Determine the [X, Y] coordinate at the center of the cell enclosing the given text.  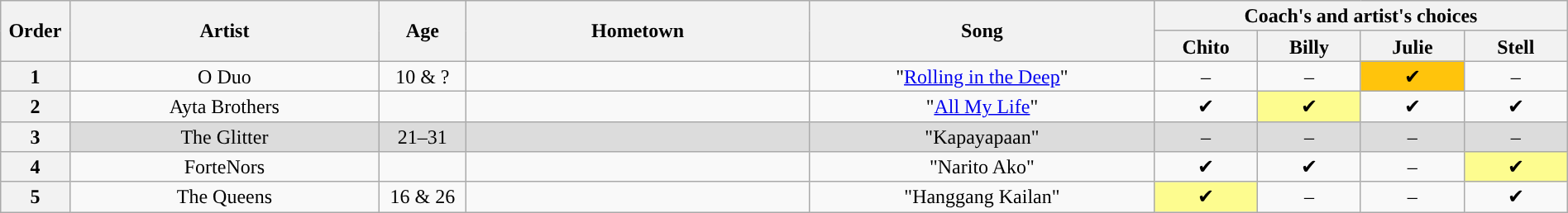
"All My Life" [982, 106]
4 [35, 167]
"Rolling in the Deep" [982, 76]
5 [35, 196]
Ayta Brothers [225, 106]
Age [423, 31]
21–31 [423, 137]
Coach's and artist's choices [1361, 17]
"Hanggang Kailan" [982, 196]
Song [982, 31]
"Narito Ako" [982, 167]
16 & 26 [423, 196]
The Queens [225, 196]
Order [35, 31]
Julie [1413, 46]
ForteNors [225, 167]
The Glitter [225, 137]
Artist [225, 31]
1 [35, 76]
2 [35, 106]
Chito [1206, 46]
O Duo [225, 76]
3 [35, 137]
Stell [1515, 46]
10 & ? [423, 76]
Billy [1310, 46]
"Kapayapaan" [982, 137]
Hometown [638, 31]
